Identify which cell holds the provided text, then report its (x, y) central coordinate. 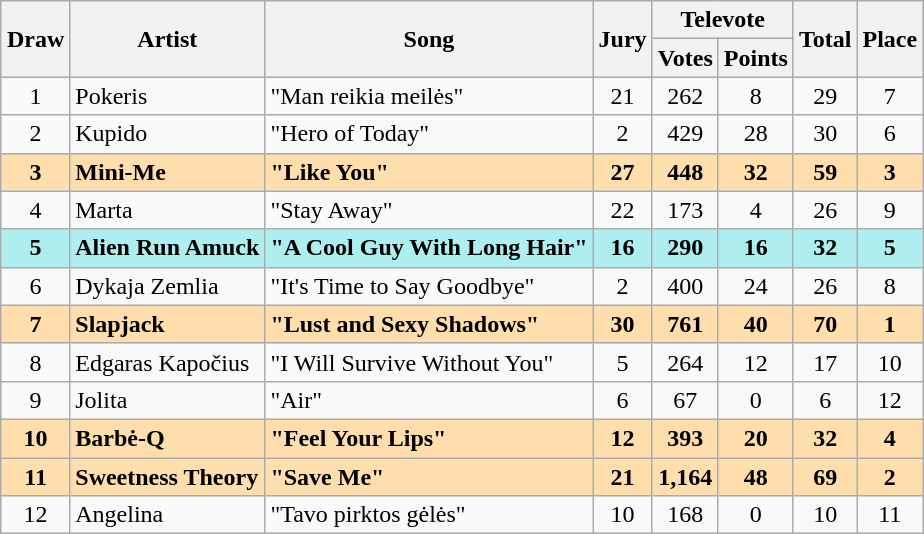
393 (685, 438)
69 (825, 477)
429 (685, 134)
"Lust and Sexy Shadows" (429, 324)
Artist (168, 39)
Edgaras Kapočius (168, 362)
"Like You" (429, 172)
20 (756, 438)
"Save Me" (429, 477)
"Stay Away" (429, 210)
59 (825, 172)
262 (685, 96)
400 (685, 286)
17 (825, 362)
264 (685, 362)
"It's Time to Say Goodbye" (429, 286)
Sweetness Theory (168, 477)
Angelina (168, 515)
"A Cool Guy With Long Hair" (429, 248)
24 (756, 286)
Barbė-Q (168, 438)
Votes (685, 58)
"Hero of Today" (429, 134)
Pokeris (168, 96)
Kupido (168, 134)
290 (685, 248)
Dykaja Zemlia (168, 286)
Mini-Me (168, 172)
67 (685, 400)
27 (622, 172)
"Man reikia meilės" (429, 96)
Jury (622, 39)
70 (825, 324)
28 (756, 134)
Place (890, 39)
Total (825, 39)
173 (685, 210)
40 (756, 324)
168 (685, 515)
Slapjack (168, 324)
48 (756, 477)
Jolita (168, 400)
Televote (722, 20)
761 (685, 324)
22 (622, 210)
"Air" (429, 400)
"Feel Your Lips" (429, 438)
"Tavo pirktos gėlės" (429, 515)
Alien Run Amuck (168, 248)
448 (685, 172)
1,164 (685, 477)
29 (825, 96)
Marta (168, 210)
Song (429, 39)
Points (756, 58)
"I Will Survive Without You" (429, 362)
Draw (35, 39)
